Find where the given text appears and provide that cell's center as (x, y) coordinate. 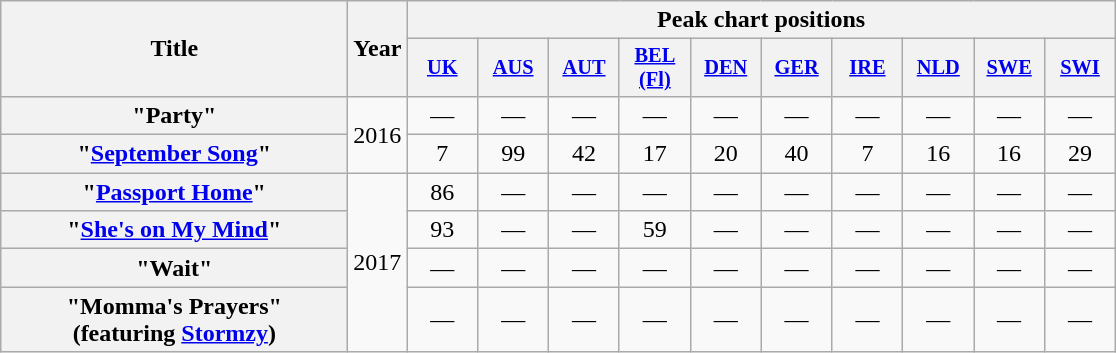
40 (796, 154)
SWI (1080, 68)
"Momma's Prayers"(featuring Stormzy) (174, 320)
93 (442, 230)
"She's on My Mind" (174, 230)
NLD (938, 68)
GER (796, 68)
SWE (1010, 68)
99 (514, 154)
42 (584, 154)
2017 (378, 262)
Year (378, 49)
Peak chart positions (762, 20)
BEL(Fl) (654, 68)
29 (1080, 154)
86 (442, 192)
"September Song" (174, 154)
UK (442, 68)
AUS (514, 68)
AUT (584, 68)
17 (654, 154)
2016 (378, 134)
20 (726, 154)
59 (654, 230)
"Passport Home" (174, 192)
IRE (868, 68)
DEN (726, 68)
"Party" (174, 115)
"Wait" (174, 268)
Title (174, 49)
